Find where the given text appears and provide that cell's center as [X, Y] coordinate. 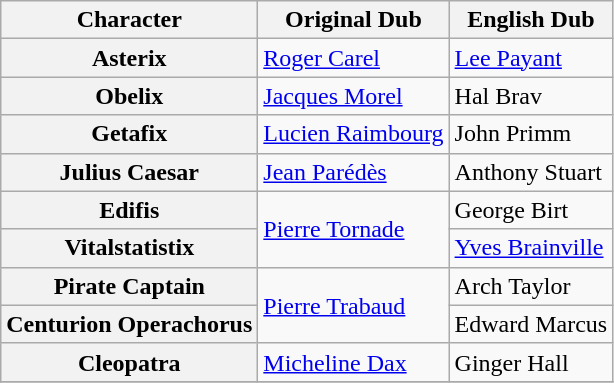
Pierre Tornade [354, 229]
Edifis [130, 210]
Vitalstatistix [130, 248]
Pirate Captain [130, 286]
Anthony Stuart [531, 172]
George Birt [531, 210]
Julius Caesar [130, 172]
Asterix [130, 58]
Jacques Morel [354, 96]
Roger Carel [354, 58]
Obelix [130, 96]
Yves Brainville [531, 248]
Original Dub [354, 20]
Centurion Operachorus [130, 324]
Hal Brav [531, 96]
Lee Payant [531, 58]
John Primm [531, 134]
Character [130, 20]
Jean Parédès [354, 172]
Getafix [130, 134]
Edward Marcus [531, 324]
Pierre Trabaud [354, 305]
Lucien Raimbourg [354, 134]
Cleopatra [130, 362]
Arch Taylor [531, 286]
English Dub [531, 20]
Ginger Hall [531, 362]
Micheline Dax [354, 362]
